Return the (x, y) coordinate for the center point of the cell that contains the specified text.  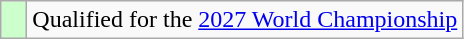
Qualified for the 2027 World Championship (245, 20)
